Return (X, Y) of the center of cell containing provided text 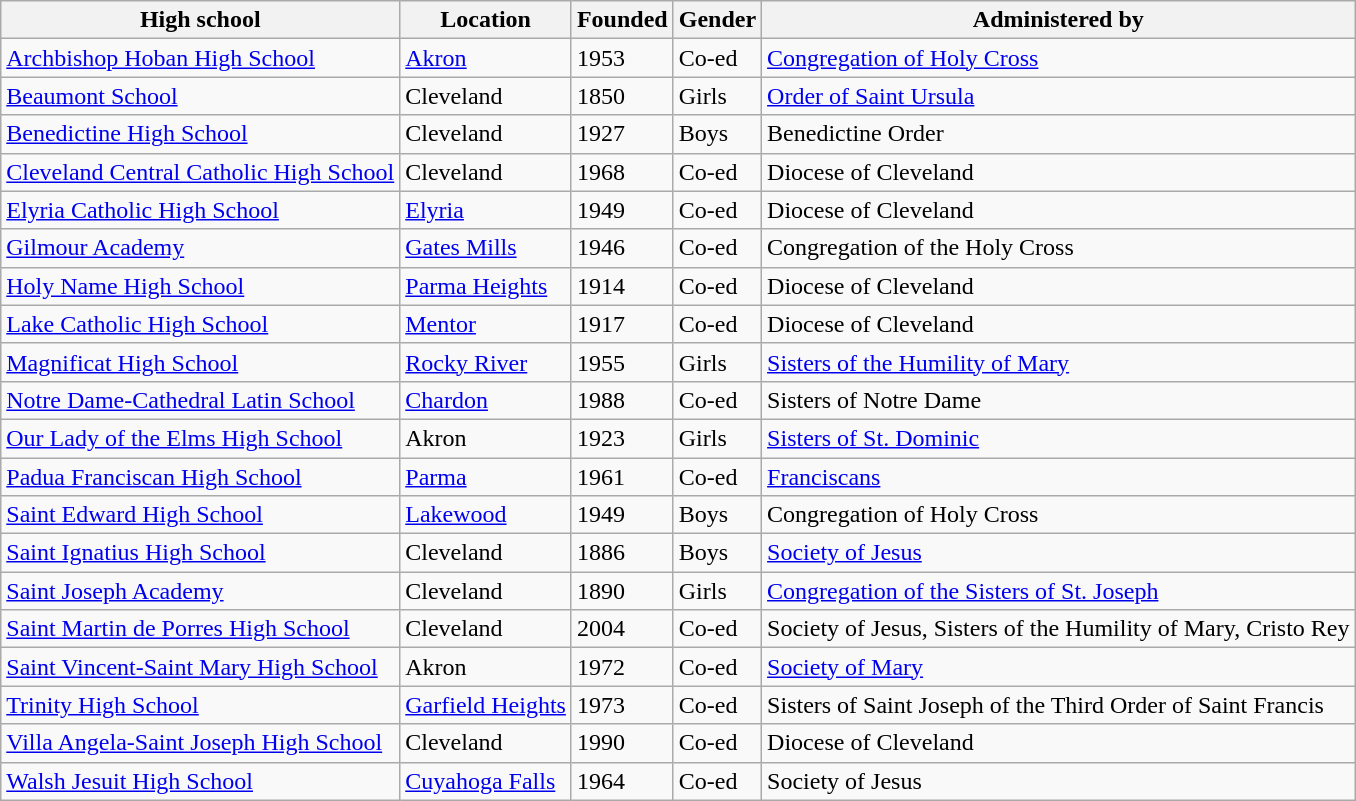
2004 (622, 629)
Trinity High School (200, 705)
Congregation of the Holy Cross (1058, 248)
1914 (622, 286)
1890 (622, 591)
Society of Mary (1058, 667)
Parma Heights (486, 286)
Saint Joseph Academy (200, 591)
Administered by (1058, 20)
Society of Jesus, Sisters of the Humility of Mary, Cristo Rey (1058, 629)
Beaumont School (200, 96)
1990 (622, 743)
Congregation of the Sisters of St. Joseph (1058, 591)
1955 (622, 362)
Parma (486, 477)
Garfield Heights (486, 705)
Benedictine High School (200, 134)
1968 (622, 172)
Saint Ignatius High School (200, 553)
1946 (622, 248)
1964 (622, 781)
1988 (622, 400)
Holy Name High School (200, 286)
Franciscans (1058, 477)
Gender (717, 20)
1927 (622, 134)
1923 (622, 438)
Saint Martin de Porres High School (200, 629)
Magnificat High School (200, 362)
Archbishop Hoban High School (200, 58)
Sisters of Saint Joseph of the Third Order of Saint Francis (1058, 705)
Founded (622, 20)
1917 (622, 324)
Cleveland Central Catholic High School (200, 172)
Villa Angela-Saint Joseph High School (200, 743)
Order of Saint Ursula (1058, 96)
Lake Catholic High School (200, 324)
Our Lady of the Elms High School (200, 438)
Sisters of Notre Dame (1058, 400)
Saint Edward High School (200, 515)
Saint Vincent-Saint Mary High School (200, 667)
Gates Mills (486, 248)
Cuyahoga Falls (486, 781)
High school (200, 20)
Padua Franciscan High School (200, 477)
1850 (622, 96)
Elyria Catholic High School (200, 210)
Mentor (486, 324)
Walsh Jesuit High School (200, 781)
Benedictine Order (1058, 134)
1973 (622, 705)
Notre Dame-Cathedral Latin School (200, 400)
1961 (622, 477)
Rocky River (486, 362)
Lakewood (486, 515)
1972 (622, 667)
1886 (622, 553)
Gilmour Academy (200, 248)
Sisters of St. Dominic (1058, 438)
Elyria (486, 210)
Location (486, 20)
Sisters of the Humility of Mary (1058, 362)
Chardon (486, 400)
1953 (622, 58)
